Return [x, y] of the center of cell containing provided text 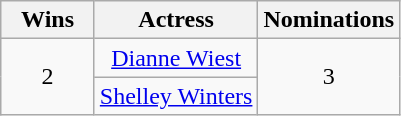
2 [48, 77]
Dianne Wiest [176, 58]
Nominations [329, 20]
Shelley Winters [176, 96]
Wins [48, 20]
Actress [176, 20]
3 [329, 77]
